Extract the [x, y] coordinate from the center of the cell holding the provided text.  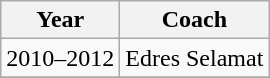
2010–2012 [60, 58]
Coach [194, 20]
Year [60, 20]
Edres Selamat [194, 58]
